Return the [X, Y] coordinate for the center point of the cell that contains the specified text.  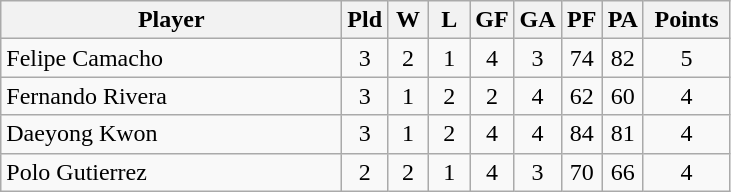
84 [582, 134]
Pld [365, 20]
GA [538, 20]
GF [492, 20]
81 [622, 134]
74 [582, 58]
PF [582, 20]
60 [622, 96]
Points [686, 20]
66 [622, 172]
Polo Gutierrez [172, 172]
62 [582, 96]
PA [622, 20]
70 [582, 172]
5 [686, 58]
82 [622, 58]
Felipe Camacho [172, 58]
W [408, 20]
Fernando Rivera [172, 96]
Player [172, 20]
L [450, 20]
Daeyong Kwon [172, 134]
